Identify which cell holds the provided text, then report its [X, Y] central coordinate. 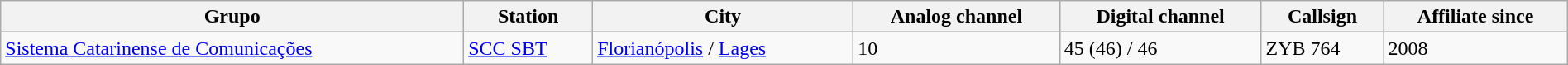
Digital channel [1160, 17]
ZYB 764 [1322, 48]
Sistema Catarinense de Comunicações [232, 48]
SCC SBT [528, 48]
Affiliate since [1475, 17]
10 [957, 48]
Station [528, 17]
2008 [1475, 48]
Callsign [1322, 17]
Grupo [232, 17]
Analog channel [957, 17]
City [723, 17]
Florianópolis / Lages [723, 48]
45 (46) / 46 [1160, 48]
